Return the [X, Y] coordinate for the center point of the cell that contains the specified text.  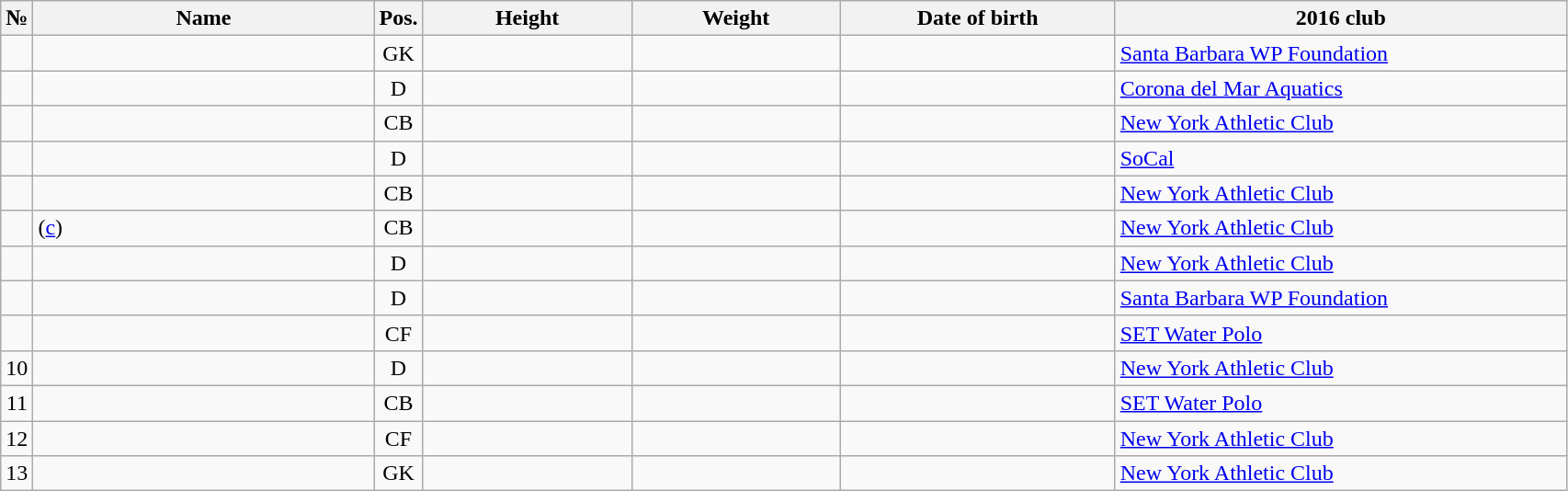
(c) [204, 228]
Height [528, 18]
Date of birth [978, 18]
13 [17, 474]
Corona del Mar Aquatics [1340, 88]
11 [17, 403]
2016 club [1340, 18]
10 [17, 368]
12 [17, 439]
SoCal [1340, 158]
Pos. [399, 18]
№ [17, 18]
Name [204, 18]
Weight [735, 18]
